Provide the (X, Y) coordinate of the cell's center where the given text is located.  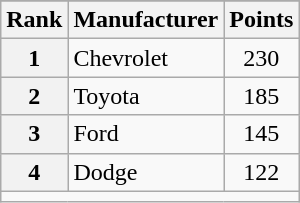
Toyota (146, 96)
3 (34, 134)
122 (262, 172)
230 (262, 58)
2 (34, 96)
Points (262, 20)
145 (262, 134)
Dodge (146, 172)
Ford (146, 134)
Rank (34, 20)
1 (34, 58)
185 (262, 96)
Chevrolet (146, 58)
Manufacturer (146, 20)
4 (34, 172)
